Locate the cell with the specified text and output its [X, Y] center coordinate. 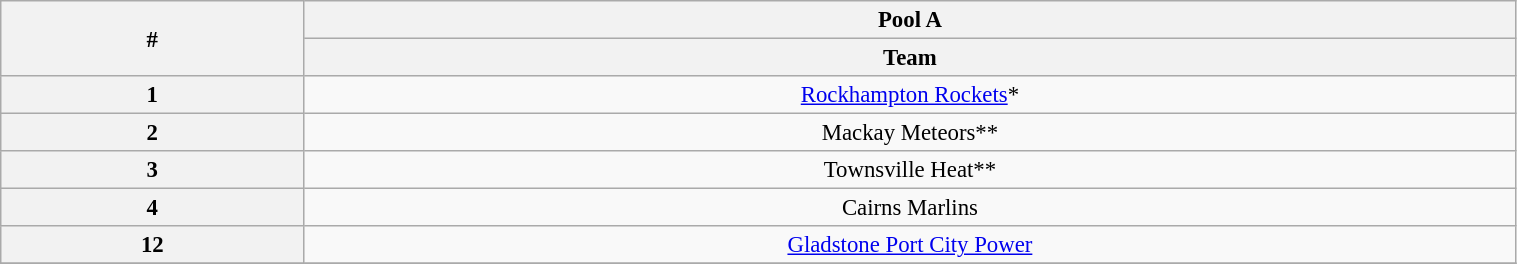
Mackay Meteors** [910, 133]
3 [152, 170]
Cairns Marlins [910, 208]
Rockhampton Rockets* [910, 95]
Townsville Heat** [910, 170]
# [152, 38]
Pool A [910, 20]
12 [152, 245]
2 [152, 133]
Gladstone Port City Power [910, 245]
Team [910, 58]
4 [152, 208]
1 [152, 95]
